Detect which cell encompasses the target text, then output its [X, Y] center coordinate. 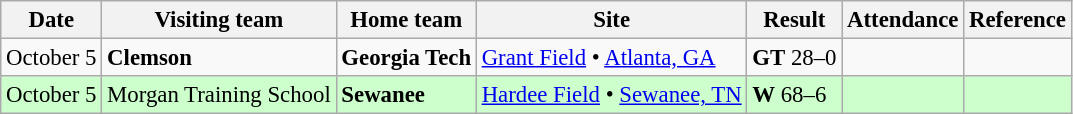
Morgan Training School [219, 95]
Result [794, 20]
Attendance [903, 20]
W 68–6 [794, 95]
Hardee Field • Sewanee, TN [612, 95]
Visiting team [219, 20]
Sewanee [406, 95]
GT 28–0 [794, 58]
Date [52, 20]
Home team [406, 20]
Georgia Tech [406, 58]
Clemson [219, 58]
Reference [1018, 20]
Grant Field • Atlanta, GA [612, 58]
Site [612, 20]
